Return (x, y) of the center of cell containing provided text 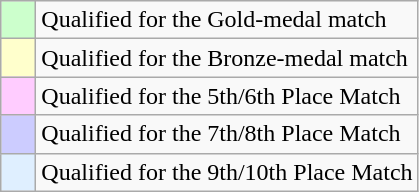
Qualified for the Bronze-medal match (227, 58)
Qualified for the Gold-medal match (227, 20)
Qualified for the 5th/6th Place Match (227, 96)
Qualified for the 7th/8th Place Match (227, 134)
Qualified for the 9th/10th Place Match (227, 172)
